Return [x, y] of the center of cell containing provided text 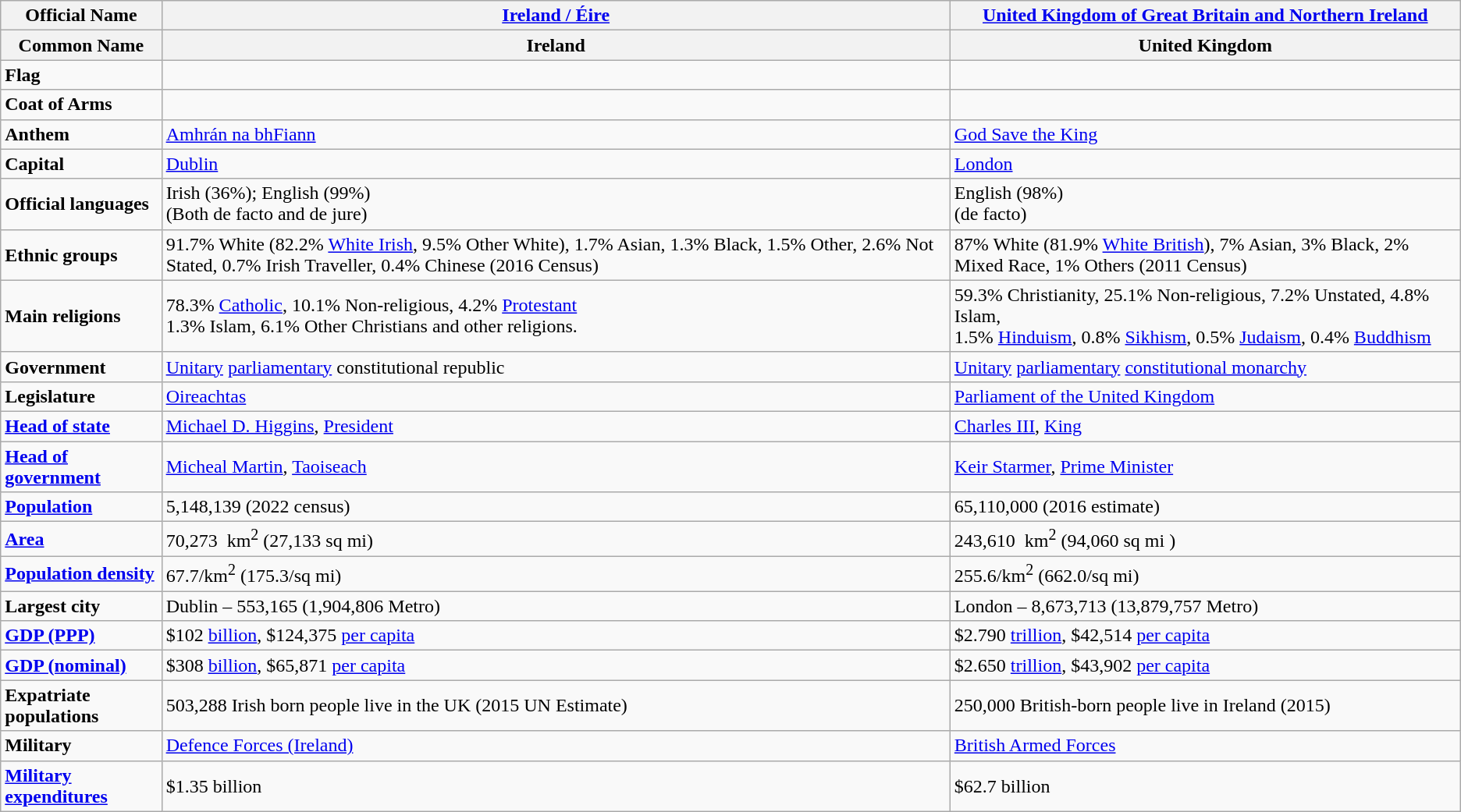
65,110,000 (2016 estimate) [1205, 507]
Expatriate populations [81, 705]
Dublin [556, 164]
London – 8,673,713 (13,879,757 Metro) [1205, 606]
Ireland [556, 45]
Population density [81, 574]
Anthem [81, 134]
250,000 British-born people live in Ireland (2015) [1205, 705]
$1.35 billion [556, 786]
Micheal Martin, Taoiseach [556, 466]
Largest city [81, 606]
Ethnic groups [81, 254]
Michael D. Higgins, President [556, 426]
Unitary parliamentary constitutional monarchy [1205, 367]
Main religions [81, 316]
$2.790 trillion, $42,514 per capita [1205, 636]
GDP (PPP) [81, 636]
Legislature [81, 396]
243,610 km2 (94,060 sq mi ) [1205, 540]
GDP (nominal) [81, 665]
Oireachtas [556, 396]
Area [81, 540]
British Armed Forces [1205, 746]
Official Name [81, 16]
Charles III, King [1205, 426]
$308 billion, $65,871 per capita [556, 665]
$2.650 trillion, $43,902 per capita [1205, 665]
Military [81, 746]
Common Name [81, 45]
503,288 Irish born people live in the UK (2015 UN Estimate) [556, 705]
59.3% Christianity, 25.1% Non-religious, 7.2% Unstated, 4.8% Islam, 1.5% Hinduism, 0.8% Sikhism, 0.5% Judaism, 0.4% Buddhism [1205, 316]
Head of government [81, 466]
Dublin – 553,165 (1,904,806 Metro) [556, 606]
Coat of Arms [81, 105]
Amhrán na bhFiann [556, 134]
87% White (81.9% White British), 7% Asian, 3% Black, 2% Mixed Race, 1% Others (2011 Census) [1205, 254]
70,273 km2 (27,133 sq mi) [556, 540]
Official languages [81, 204]
United Kingdom [1205, 45]
78.3% Catholic, 10.1% Non-religious, 4.2% Protestant 1.3% Islam, 6.1% Other Christians and other religions. [556, 316]
5,148,139 (2022 census) [556, 507]
United Kingdom of Great Britain and Northern Ireland [1205, 16]
Military expenditures [81, 786]
Ireland / Éire [556, 16]
255.6/km2 (662.0/sq mi) [1205, 574]
Keir Starmer, Prime Minister [1205, 466]
67.7/km2 (175.3/sq mi) [556, 574]
Parliament of the United Kingdom [1205, 396]
Government [81, 367]
Population [81, 507]
Capital [81, 164]
Head of state [81, 426]
Defence Forces (Ireland) [556, 746]
London [1205, 164]
Irish (36%); English (99%)(Both de facto and de jure) [556, 204]
Flag [81, 75]
God Save the King [1205, 134]
English (98%)(de facto) [1205, 204]
$62.7 billion [1205, 786]
$102 billion, $124,375 per capita [556, 636]
Unitary parliamentary constitutional republic [556, 367]
